Output the [x, y] coordinate of the center of the cell containing the given text.  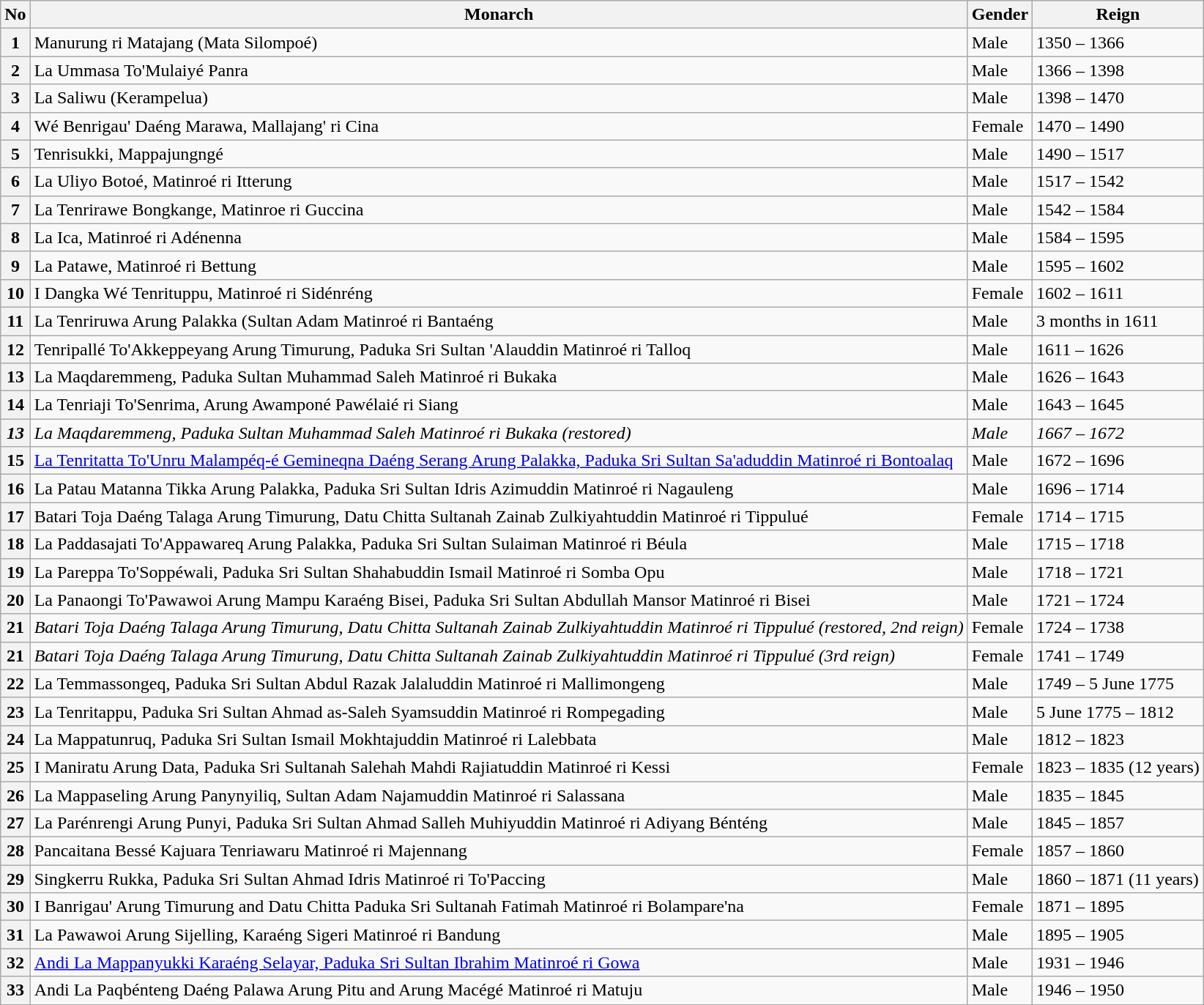
1741 – 1749 [1118, 656]
Reign [1118, 15]
32 [15, 963]
La Saliwu (Kerampelua) [499, 98]
1 [15, 42]
30 [15, 907]
20 [15, 600]
1714 – 1715 [1118, 516]
1595 – 1602 [1118, 265]
La Ummasa To'Mulaiyé Panra [499, 70]
31 [15, 935]
Singkerru Rukka, Paduka Sri Sultan Ahmad Idris Matinroé ri To'Paccing [499, 879]
1721 – 1724 [1118, 600]
1835 – 1845 [1118, 795]
28 [15, 851]
1398 – 1470 [1118, 98]
La Mappaseling Arung Panynyiliq, Sultan Adam Najamuddin Matinroé ri Salassana [499, 795]
6 [15, 182]
19 [15, 572]
La Mappatunruq, Paduka Sri Sultan Ismail Mokhtajuddin Matinroé ri Lalebbata [499, 739]
La Tenriaji To'Senrima, Arung Awamponé Pawélaié ri Siang [499, 405]
La Panaongi To'Pawawoi Arung Mampu Karaéng Bisei, Paduka Sri Sultan Abdullah Mansor Matinroé ri Bisei [499, 600]
La Tenritatta To'Unru Malampéq-é Gemineqna Daéng Serang Arung Palakka, Paduka Sri Sultan Sa'aduddin Matinroé ri Bontoalaq [499, 461]
33 [15, 990]
23 [15, 711]
12 [15, 349]
1724 – 1738 [1118, 628]
1871 – 1895 [1118, 907]
La Patawe, Matinroé ri Bettung [499, 265]
La Pareppa To'Soppéwali, Paduka Sri Sultan Shahabuddin Ismail Matinroé ri Somba Opu [499, 572]
1860 – 1871 (11 years) [1118, 879]
La Maqdaremmeng, Paduka Sultan Muhammad Saleh Matinroé ri Bukaka (restored) [499, 433]
14 [15, 405]
7 [15, 209]
1517 – 1542 [1118, 182]
1350 – 1366 [1118, 42]
1672 – 1696 [1118, 461]
1667 – 1672 [1118, 433]
24 [15, 739]
La Uliyo Botoé, Matinroé ri Itterung [499, 182]
3 [15, 98]
4 [15, 126]
Tenripallé To'Akkeppeyang Arung Timurung, Paduka Sri Sultan 'Alauddin Matinroé ri Talloq [499, 349]
1749 – 5 June 1775 [1118, 683]
I Maniratu Arung Data, Paduka Sri Sultanah Salehah Mahdi Rajiatuddin Matinroé ri Kessi [499, 767]
1490 – 1517 [1118, 154]
1626 – 1643 [1118, 377]
29 [15, 879]
1696 – 1714 [1118, 489]
1715 – 1718 [1118, 544]
26 [15, 795]
Batari Toja Daéng Talaga Arung Timurung, Datu Chitta Sultanah Zainab Zulkiyahtuddin Matinroé ri Tippulué (3rd reign) [499, 656]
1366 – 1398 [1118, 70]
9 [15, 265]
La Patau Matanna Tikka Arung Palakka, Paduka Sri Sultan Idris Azimuddin Matinroé ri Nagauleng [499, 489]
1643 – 1645 [1118, 405]
La Tenrirawe Bongkange, Matinroe ri Guccina [499, 209]
Andi La Mappanyukki Karaéng Selayar, Paduka Sri Sultan Ibrahim Matinroé ri Gowa [499, 963]
La Paddasajati To'Appawareq Arung Palakka, Paduka Sri Sultan Sulaiman Matinroé ri Béula [499, 544]
Batari Toja Daéng Talaga Arung Timurung, Datu Chitta Sultanah Zainab Zulkiyahtuddin Matinroé ri Tippulué [499, 516]
25 [15, 767]
5 [15, 154]
Tenrisukki, Mappajungngé [499, 154]
1611 – 1626 [1118, 349]
27 [15, 823]
La Temmassongeq, Paduka Sri Sultan Abdul Razak Jalaluddin Matinroé ri Mallimongeng [499, 683]
1718 – 1721 [1118, 572]
5 June 1775 – 1812 [1118, 711]
16 [15, 489]
Batari Toja Daéng Talaga Arung Timurung, Datu Chitta Sultanah Zainab Zulkiyahtuddin Matinroé ri Tippulué (restored, 2nd reign) [499, 628]
1895 – 1905 [1118, 935]
La Ica, Matinroé ri Adénenna [499, 237]
10 [15, 293]
1845 – 1857 [1118, 823]
I Dangka Wé Tenrituppu, Matinroé ri Sidénréng [499, 293]
8 [15, 237]
La Maqdaremmeng, Paduka Sultan Muhammad Saleh Matinroé ri Bukaka [499, 377]
La Tenritappu, Paduka Sri Sultan Ahmad as-Saleh Syamsuddin Matinroé ri Rompegading [499, 711]
15 [15, 461]
No [15, 15]
22 [15, 683]
1931 – 1946 [1118, 963]
3 months in 1611 [1118, 321]
Pancaitana Bessé Kajuara Tenriawaru Matinroé ri Majennang [499, 851]
La Pawawoi Arung Sijelling, Karaéng Sigeri Matinroé ri Bandung [499, 935]
Wé Benrigau' Daéng Marawa, Mallajang' ri Cina [499, 126]
1946 – 1950 [1118, 990]
2 [15, 70]
1584 – 1595 [1118, 237]
1602 – 1611 [1118, 293]
La Parénrengi Arung Punyi, Paduka Sri Sultan Ahmad Salleh Muhiyuddin Matinroé ri Adiyang Bénténg [499, 823]
11 [15, 321]
Monarch [499, 15]
Andi La Paqbénteng Daéng Palawa Arung Pitu and Arung Macégé Matinroé ri Matuju [499, 990]
I Banrigau' Arung Timurung and Datu Chitta Paduka Sri Sultanah Fatimah Matinroé ri Bolampare'na [499, 907]
1542 – 1584 [1118, 209]
1470 – 1490 [1118, 126]
1812 – 1823 [1118, 739]
17 [15, 516]
1857 – 1860 [1118, 851]
1823 – 1835 (12 years) [1118, 767]
Manurung ri Matajang (Mata Silompoé) [499, 42]
18 [15, 544]
La Tenriruwa Arung Palakka (Sultan Adam Matinroé ri Bantaéng [499, 321]
Gender [1000, 15]
